For the text-containing cell, return its midpoint in (x, y) coordinate format. 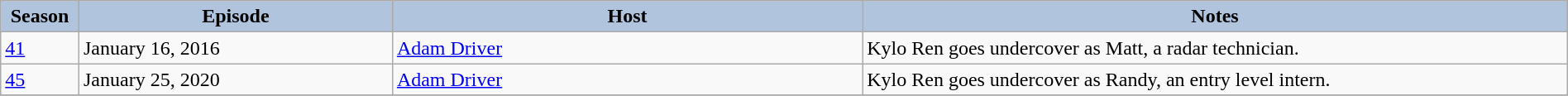
Kylo Ren goes undercover as Randy, an entry level intern. (1216, 79)
Episode (235, 17)
Season (40, 17)
Kylo Ren goes undercover as Matt, a radar technician. (1216, 48)
45 (40, 79)
41 (40, 48)
January 25, 2020 (235, 79)
Notes (1216, 17)
Host (627, 17)
January 16, 2016 (235, 48)
